For the text-containing cell, return its midpoint in [x, y] coordinate format. 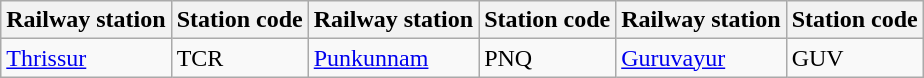
Guruvayur [701, 58]
TCR [240, 58]
Thrissur [86, 58]
GUV [854, 58]
Punkunnam [393, 58]
PNQ [548, 58]
